Scan for the cell matching the given text and deliver its (X, Y) coordinate at center. 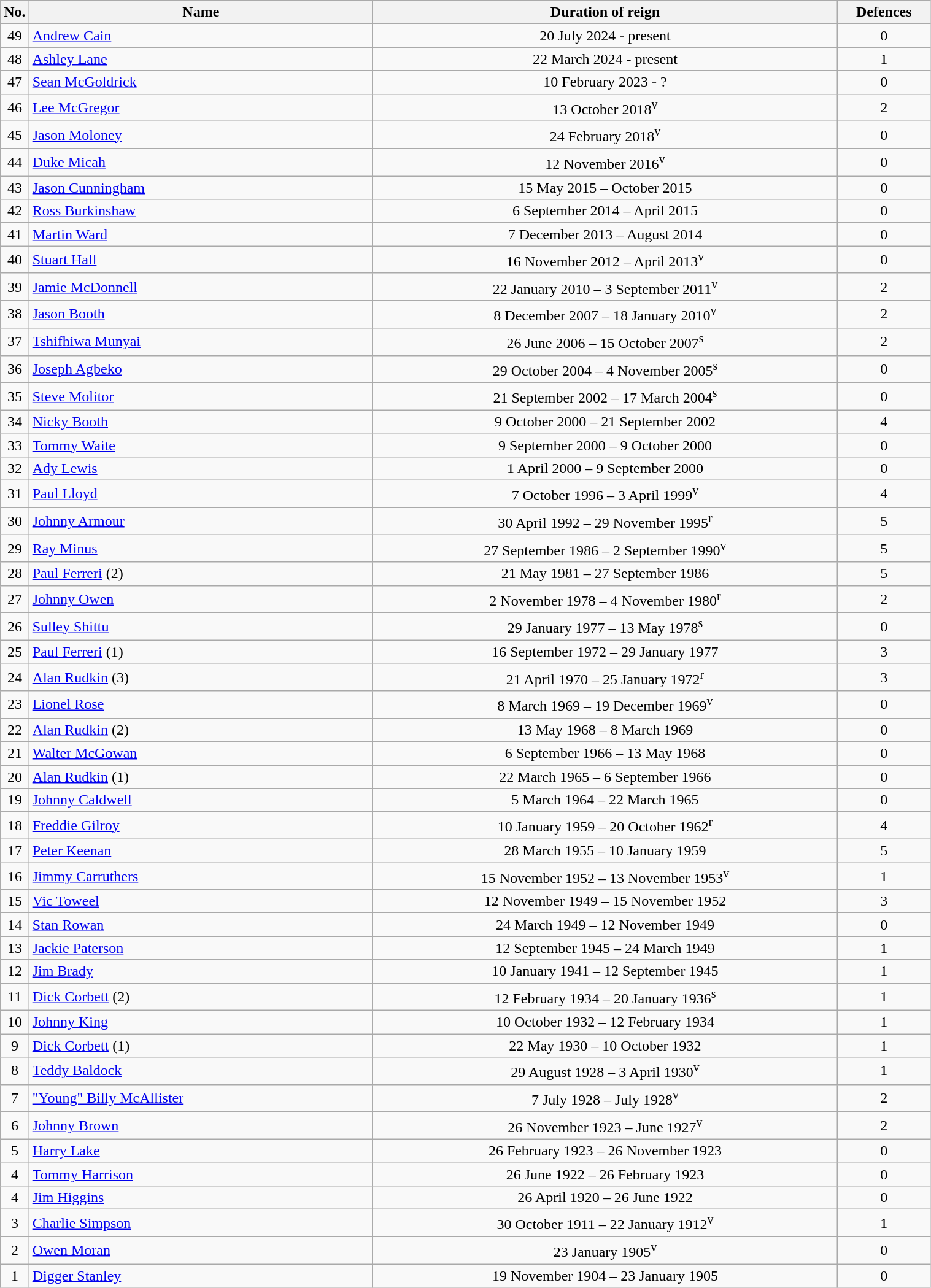
17 (15, 850)
14 (15, 925)
Jason Moloney (201, 135)
12 November 2016v (605, 162)
35 (15, 396)
27 (15, 599)
Jason Cunningham (201, 188)
Jamie McDonnell (201, 287)
41 (15, 234)
19 (15, 800)
21 (15, 753)
30 October 1911 – 22 January 1912v (605, 1224)
16 November 2012 – April 2013v (605, 260)
Alan Rudkin (1) (201, 776)
2 November 1978 – 4 November 1980r (605, 599)
10 (15, 1022)
Jimmy Carruthers (201, 876)
Johnny Caldwell (201, 800)
Johnny Brown (201, 1125)
22 March 2024 - present (605, 59)
15 (15, 901)
16 (15, 876)
Tommy Harrison (201, 1174)
6 (15, 1125)
Jackie Paterson (201, 948)
28 (15, 574)
30 (15, 522)
13 (15, 948)
Ady Lewis (201, 468)
9 October 2000 – 21 September 2002 (605, 422)
13 October 2018v (605, 108)
Duke Micah (201, 162)
13 May 1968 – 8 March 1969 (605, 730)
Vic Toweel (201, 901)
Andrew Cain (201, 36)
Tommy Waite (201, 445)
44 (15, 162)
40 (15, 260)
28 March 1955 – 10 January 1959 (605, 850)
22 January 2010 – 3 September 2011v (605, 287)
12 September 1945 – 24 March 1949 (605, 948)
26 November 1923 – June 1927v (605, 1125)
Digger Stanley (201, 1276)
6 September 2014 – April 2015 (605, 211)
30 April 1992 – 29 November 1995r (605, 522)
1 April 2000 – 9 September 2000 (605, 468)
Alan Rudkin (2) (201, 730)
Dick Corbett (2) (201, 997)
Sean McGoldrick (201, 82)
11 (15, 997)
24 March 1949 – 12 November 1949 (605, 925)
18 (15, 826)
10 February 2023 - ? (605, 82)
8 March 1969 – 19 December 1969v (605, 704)
22 (15, 730)
31 (15, 493)
38 (15, 314)
20 (15, 776)
Stuart Hall (201, 260)
22 May 1930 – 10 October 1932 (605, 1046)
No. (15, 12)
Lionel Rose (201, 704)
37 (15, 342)
Owen Moran (201, 1251)
Freddie Gilroy (201, 826)
9 (15, 1046)
Johnny Armour (201, 522)
20 July 2024 - present (605, 36)
Stan Rowan (201, 925)
21 September 2002 – 17 March 2004s (605, 396)
21 May 1981 – 27 September 1986 (605, 574)
26 (15, 627)
49 (15, 36)
26 June 1922 – 26 February 1923 (605, 1174)
26 February 1923 – 26 November 1923 (605, 1151)
34 (15, 422)
Paul Ferreri (1) (201, 652)
Teddy Baldock (201, 1071)
29 (15, 549)
6 September 1966 – 13 May 1968 (605, 753)
Jim Higgins (201, 1198)
"Young" Billy McAllister (201, 1098)
Jason Booth (201, 314)
Ashley Lane (201, 59)
8 (15, 1071)
Joseph Agbeko (201, 369)
Duration of reign (605, 12)
7 July 1928 – July 1928v (605, 1098)
36 (15, 369)
32 (15, 468)
15 May 2015 – October 2015 (605, 188)
Ross Burkinshaw (201, 211)
Ray Minus (201, 549)
29 January 1977 – 13 May 1978s (605, 627)
Steve Molitor (201, 396)
Jim Brady (201, 971)
46 (15, 108)
5 March 1964 – 22 March 1965 (605, 800)
21 April 1970 – 25 January 1972r (605, 677)
7 (15, 1098)
Name (201, 12)
Lee McGregor (201, 108)
7 December 2013 – August 2014 (605, 234)
47 (15, 82)
Walter McGowan (201, 753)
Nicky Booth (201, 422)
43 (15, 188)
45 (15, 135)
12 November 1949 – 15 November 1952 (605, 901)
12 February 1934 – 20 January 1936s (605, 997)
Sulley Shittu (201, 627)
Dick Corbett (1) (201, 1046)
10 January 1941 – 12 September 1945 (605, 971)
Charlie Simpson (201, 1224)
Harry Lake (201, 1151)
16 September 1972 – 29 January 1977 (605, 652)
39 (15, 287)
7 October 1996 – 3 April 1999v (605, 493)
48 (15, 59)
42 (15, 211)
24 (15, 677)
23 January 1905v (605, 1251)
33 (15, 445)
Defences (884, 12)
Johnny King (201, 1022)
27 September 1986 – 2 September 1990v (605, 549)
26 April 1920 – 26 June 1922 (605, 1198)
26 June 2006 – 15 October 2007s (605, 342)
10 October 1932 – 12 February 1934 (605, 1022)
Paul Ferreri (2) (201, 574)
Alan Rudkin (3) (201, 677)
24 February 2018v (605, 135)
19 November 1904 – 23 January 1905 (605, 1276)
25 (15, 652)
15 November 1952 – 13 November 1953v (605, 876)
Johnny Owen (201, 599)
Martin Ward (201, 234)
9 September 2000 – 9 October 2000 (605, 445)
Paul Lloyd (201, 493)
Peter Keenan (201, 850)
8 December 2007 – 18 January 2010v (605, 314)
10 January 1959 – 20 October 1962r (605, 826)
12 (15, 971)
23 (15, 704)
22 March 1965 – 6 September 1966 (605, 776)
29 August 1928 – 3 April 1930v (605, 1071)
Tshifhiwa Munyai (201, 342)
29 October 2004 – 4 November 2005s (605, 369)
